Return the [X, Y] coordinate for the center point of the cell that contains the specified text.  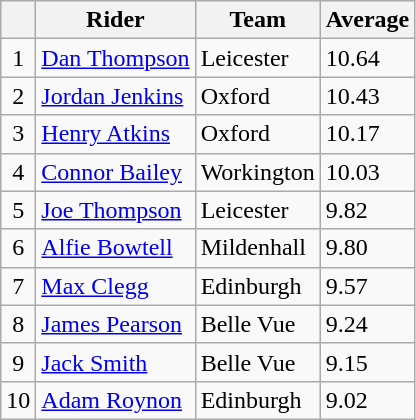
Henry Atkins [116, 134]
10 [18, 400]
Joe Thompson [116, 210]
Rider [116, 20]
9.82 [368, 210]
Dan Thompson [116, 58]
9.80 [368, 248]
Connor Bailey [116, 172]
10.17 [368, 134]
Adam Roynon [116, 400]
6 [18, 248]
9 [18, 362]
5 [18, 210]
7 [18, 286]
9.24 [368, 324]
10.64 [368, 58]
9.15 [368, 362]
Workington [258, 172]
4 [18, 172]
2 [18, 96]
9.57 [368, 286]
9.02 [368, 400]
3 [18, 134]
Jordan Jenkins [116, 96]
8 [18, 324]
10.03 [368, 172]
Mildenhall [258, 248]
Team [258, 20]
Alfie Bowtell [116, 248]
10.43 [368, 96]
Max Clegg [116, 286]
Average [368, 20]
1 [18, 58]
Jack Smith [116, 362]
James Pearson [116, 324]
